Capture the cell that displays the provided text and extract its (X, Y) central coordinate. 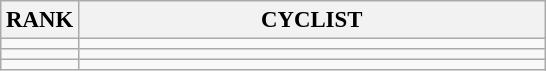
CYCLIST (312, 20)
RANK (40, 20)
